Capture the cell that displays the provided text and extract its [X, Y] central coordinate. 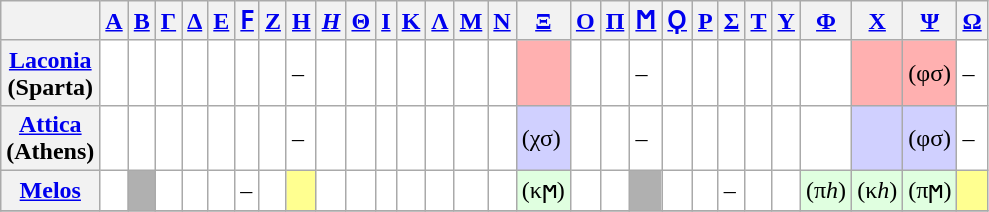
Laconia(Sparta) [50, 72]
Ϝ [248, 21]
Φ [826, 21]
Ρ [705, 21]
Ι [386, 21]
Ϙ [678, 21]
(κh) [878, 190]
Α [114, 21]
Π [615, 21]
Θ [361, 21]
Δ [195, 21]
(χσ) [543, 138]
Melos [50, 190]
(κϻ) [543, 190]
Ϻ [646, 21]
Ξ [543, 21]
Ψ [930, 21]
Ο [585, 21]
Κ [411, 21]
Χ [878, 21]
Β [142, 21]
Γ [168, 21]
Ζ [272, 21]
Υ [786, 21]
(πϻ) [930, 190]
(πh) [826, 190]
Ε [222, 21]
Λ [440, 21]
Ω [972, 21]
Τ [758, 21]
Attica(Athens) [50, 138]
Ν [502, 21]
Σ [732, 21]
Μ [471, 21]
